Locate the cell with the specified text and output its [x, y] center coordinate. 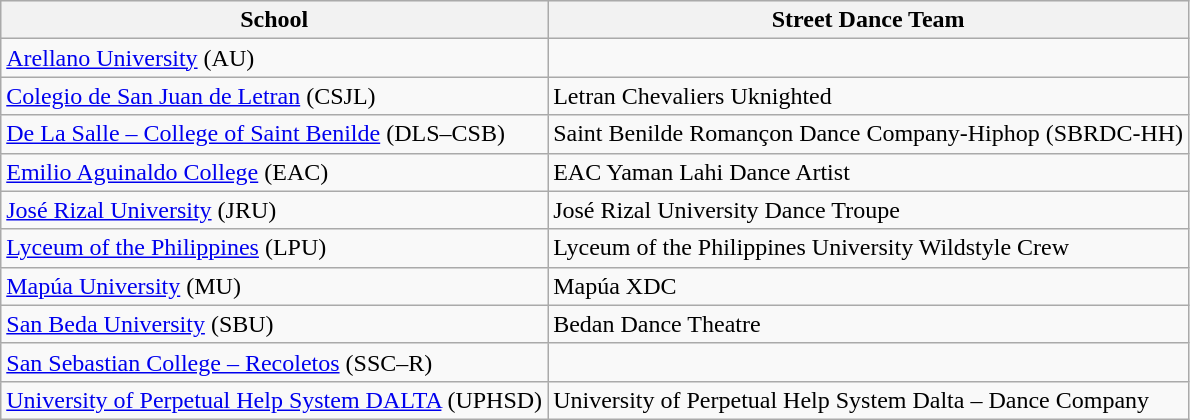
Street Dance Team [868, 20]
San Beda University (SBU) [274, 324]
Lyceum of the Philippines University Wildstyle Crew [868, 248]
De La Salle – College of Saint Benilde (DLS–CSB) [274, 134]
Mapúa XDC [868, 286]
University of Perpetual Help System Dalta – Dance Company [868, 400]
University of Perpetual Help System DALTA (UPHSD) [274, 400]
Arellano University (AU) [274, 58]
Colegio de San Juan de Letran (CSJL) [274, 96]
José Rizal University (JRU) [274, 210]
Lyceum of the Philippines (LPU) [274, 248]
José Rizal University Dance Troupe [868, 210]
Mapúa University (MU) [274, 286]
Saint Benilde Romançon Dance Company-Hiphop (SBRDC-HH) [868, 134]
Bedan Dance Theatre [868, 324]
San Sebastian College – Recoletos (SSC–R) [274, 362]
Letran Chevaliers Uknighted [868, 96]
EAC Yaman Lahi Dance Artist [868, 172]
Emilio Aguinaldo College (EAC) [274, 172]
School [274, 20]
